From the cell containing the given text, extract its center point as (x, y) coordinate. 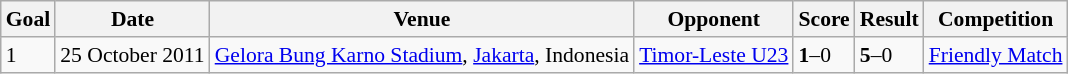
Competition (996, 19)
Opponent (714, 19)
1–0 (824, 55)
Gelora Bung Karno Stadium, Jakarta, Indonesia (422, 55)
Timor-Leste U23 (714, 55)
25 October 2011 (132, 55)
5–0 (890, 55)
Venue (422, 19)
Friendly Match (996, 55)
Result (890, 19)
Score (824, 19)
1 (28, 55)
Date (132, 19)
Goal (28, 19)
